Return (X, Y) of the center of cell containing provided text 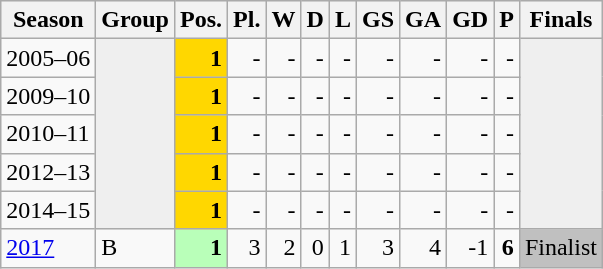
0 (315, 248)
GA (424, 20)
2005–06 (48, 58)
6 (507, 248)
Pos. (200, 20)
2017 (48, 248)
W (284, 20)
L (342, 20)
2009–10 (48, 96)
-1 (470, 248)
2 (284, 248)
Pl. (247, 20)
D (315, 20)
2014–15 (48, 210)
GD (470, 20)
P (507, 20)
2012–13 (48, 172)
GS (378, 20)
Season (48, 20)
Group (136, 20)
Finals (560, 20)
2010–11 (48, 134)
Finalist (560, 248)
4 (424, 248)
B (136, 248)
